From the cell containing the given text, extract its center point as (X, Y) coordinate. 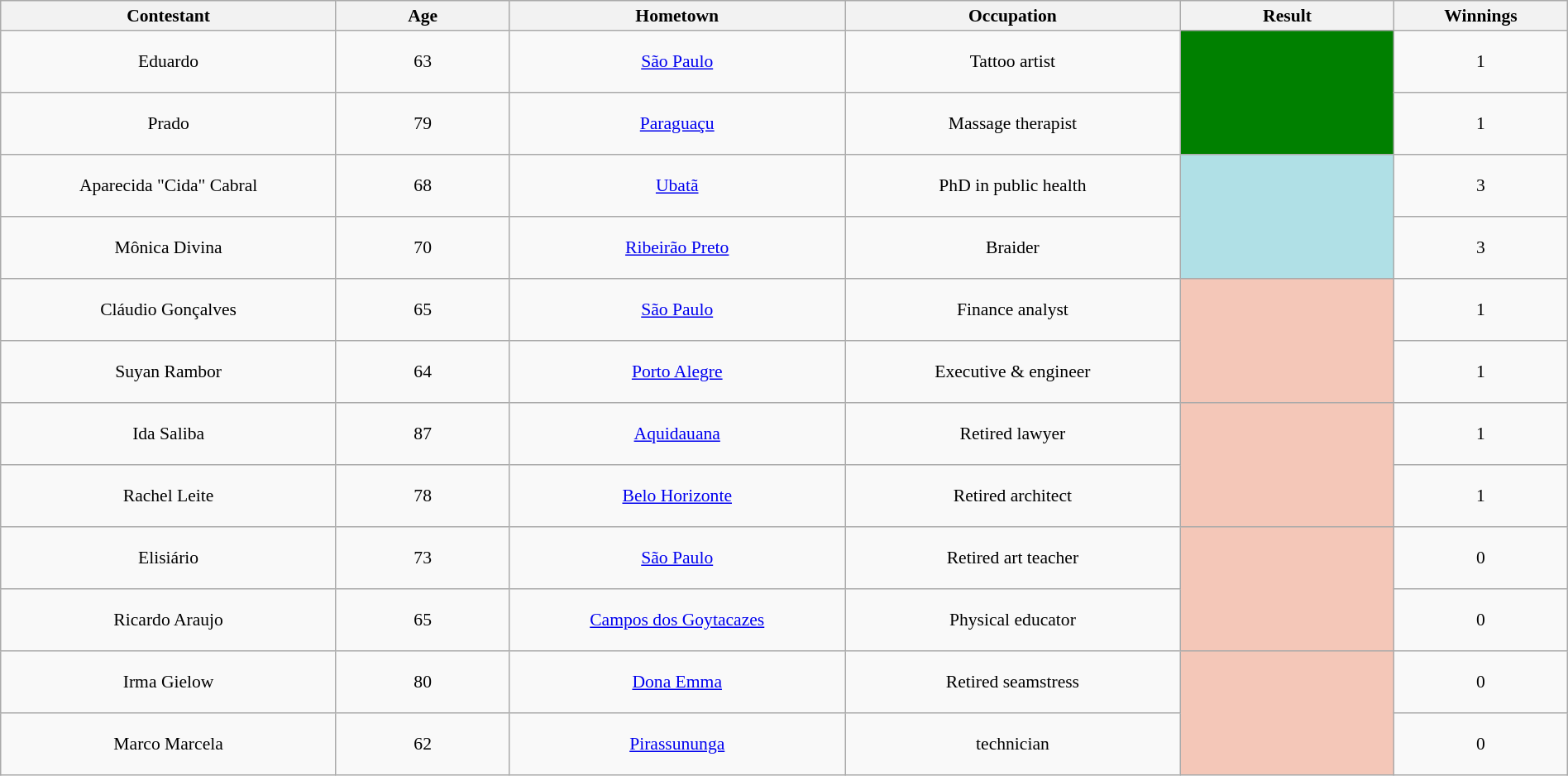
62 (422, 745)
Aparecida "Cida" Cabral (169, 185)
87 (422, 434)
Ricardo Araujo (169, 620)
Tattoo artist (1013, 61)
70 (422, 248)
79 (422, 124)
Winnings (1480, 16)
Retired architect (1013, 496)
Executive & engineer (1013, 372)
73 (422, 558)
Retired lawyer (1013, 434)
PhD in public health (1013, 185)
80 (422, 682)
Ida Saliba (169, 434)
Campos dos Goytacazes (677, 620)
Occupation (1013, 16)
technician (1013, 745)
63 (422, 61)
Retired art teacher (1013, 558)
Eduardo (169, 61)
Dona Emma (677, 682)
Retired seamstress (1013, 682)
Mônica Divina (169, 248)
64 (422, 372)
Physical educator (1013, 620)
Hometown (677, 16)
Irma Gielow (169, 682)
Rachel Leite (169, 496)
Result (1287, 16)
Ubatã (677, 185)
Belo Horizonte (677, 496)
Marco Marcela (169, 745)
78 (422, 496)
Pirassununga (677, 745)
Aquidauana (677, 434)
Finance analyst (1013, 309)
68 (422, 185)
Porto Alegre (677, 372)
Suyan Rambor (169, 372)
Contestant (169, 16)
Paraguaçu (677, 124)
Ribeirão Preto (677, 248)
Cláudio Gonçalves (169, 309)
Massage therapist (1013, 124)
Age (422, 16)
Elisiário (169, 558)
Prado (169, 124)
Braider (1013, 248)
